Locate the cell with the specified text and output its [X, Y] center coordinate. 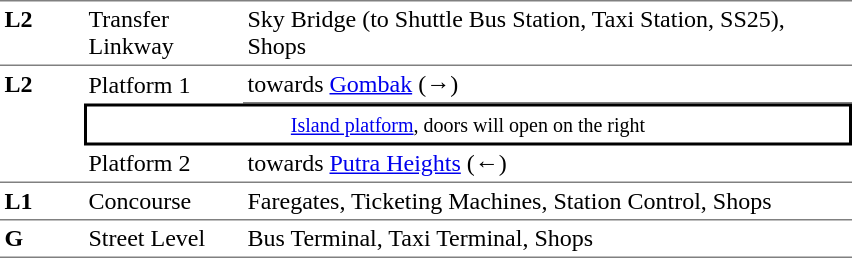
L1 [42, 202]
Platform 1 [164, 85]
Sky Bridge (to Shuttle Bus Station, Taxi Station, SS25), Shops [548, 33]
Faregates, Ticketing Machines, Station Control, Shops [548, 202]
Platform 2 [164, 165]
Concourse [164, 202]
G [42, 239]
Transfer Linkway [164, 33]
Bus Terminal, Taxi Terminal, Shops [548, 239]
Street Level [164, 239]
Island platform, doors will open on the right [468, 125]
towards Putra Heights (←) [548, 165]
towards Gombak (→) [548, 85]
